For the text-containing cell, return its midpoint in (X, Y) coordinate format. 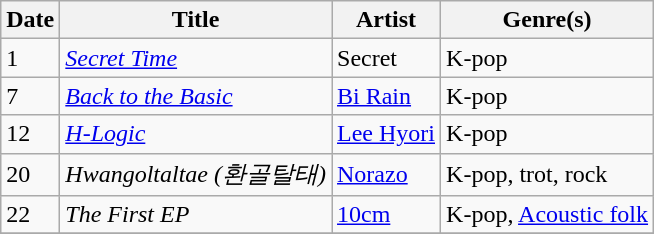
H-Logic (196, 134)
Secret (386, 58)
1 (30, 58)
12 (30, 134)
Lee Hyori (386, 134)
22 (30, 215)
K-pop, Acoustic folk (548, 215)
Date (30, 20)
The First EP (196, 215)
10cm (386, 215)
Title (196, 20)
Norazo (386, 174)
Hwangoltaltae (환골탈태) (196, 174)
7 (30, 96)
Back to the Basic (196, 96)
Secret Time (196, 58)
20 (30, 174)
K-pop, trot, rock (548, 174)
Artist (386, 20)
Bi Rain (386, 96)
Genre(s) (548, 20)
